Capture the cell that displays the provided text and extract its (x, y) central coordinate. 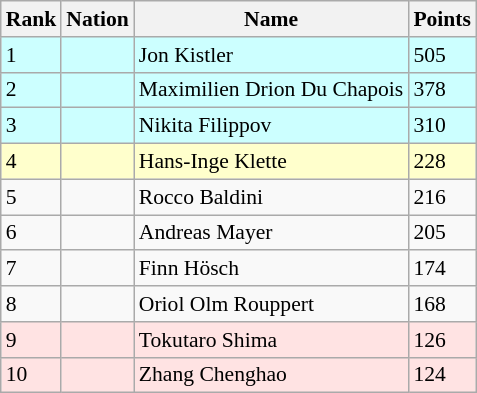
Zhang Chenghao (272, 375)
Nation (97, 19)
Rank (32, 19)
Hans-Inge Klette (272, 162)
3 (32, 126)
Rocco Baldini (272, 197)
228 (442, 162)
Andreas Mayer (272, 233)
8 (32, 304)
10 (32, 375)
Points (442, 19)
Maximilien Drion Du Chapois (272, 90)
Jon Kistler (272, 55)
Name (272, 19)
1 (32, 55)
4 (32, 162)
7 (32, 269)
Nikita Filippov (272, 126)
Tokutaro Shima (272, 340)
505 (442, 55)
310 (442, 126)
Oriol Olm Rouppert (272, 304)
205 (442, 233)
Finn Hösch (272, 269)
378 (442, 90)
168 (442, 304)
174 (442, 269)
5 (32, 197)
9 (32, 340)
124 (442, 375)
216 (442, 197)
6 (32, 233)
126 (442, 340)
2 (32, 90)
